Extract the [X, Y] coordinate from the center of the cell holding the provided text.  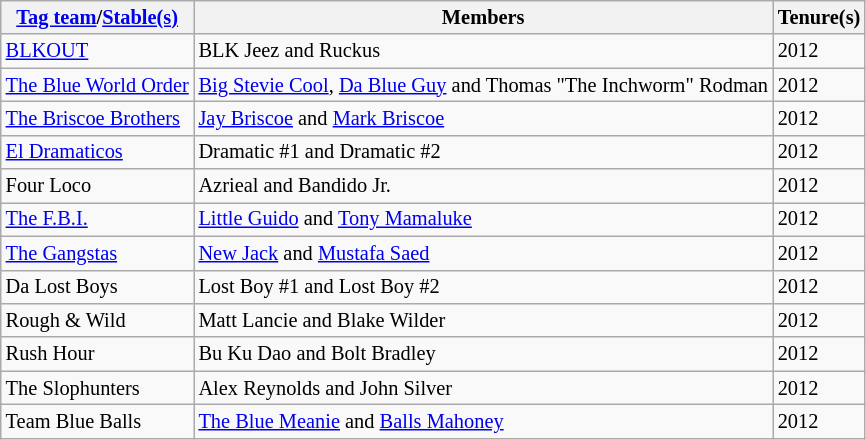
New Jack and Mustafa Saed [484, 253]
Tenure(s) [819, 17]
Big Stevie Cool, Da Blue Guy and Thomas "The Inchworm" Rodman [484, 85]
Members [484, 17]
Alex Reynolds and John Silver [484, 388]
Rush Hour [98, 354]
Four Loco [98, 186]
Matt Lancie and Blake Wilder [484, 320]
Azrieal and Bandido Jr. [484, 186]
Bu Ku Dao and Bolt Bradley [484, 354]
The Gangstas [98, 253]
The Blue World Order [98, 85]
BLK Jeez and Ruckus [484, 51]
Dramatic #1 and Dramatic #2 [484, 152]
Da Lost Boys [98, 287]
BLKOUT [98, 51]
The Briscoe Brothers [98, 118]
Jay Briscoe and Mark Briscoe [484, 118]
Little Guido and Tony Mamaluke [484, 219]
Team Blue Balls [98, 421]
Rough & Wild [98, 320]
The Blue Meanie and Balls Mahoney [484, 421]
The F.B.I. [98, 219]
The Slophunters [98, 388]
Lost Boy #1 and Lost Boy #2 [484, 287]
El Dramaticos [98, 152]
Tag team/Stable(s) [98, 17]
